Provide the [x, y] coordinate of the cell's center where the given text is located.  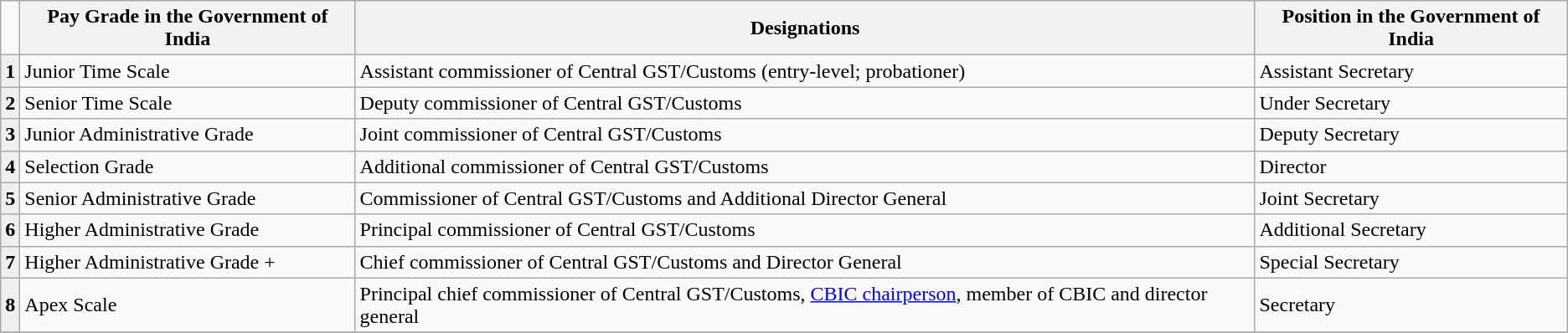
Assistant commissioner of Central GST/Customs (entry-level; probationer) [805, 71]
Commissioner of Central GST/Customs and Additional Director General [805, 198]
Under Secretary [1411, 103]
3 [10, 135]
Assistant Secretary [1411, 71]
Special Secretary [1411, 262]
Higher Administrative Grade [188, 230]
Additional Secretary [1411, 230]
8 [10, 305]
2 [10, 103]
Joint commissioner of Central GST/Customs [805, 135]
Secretary [1411, 305]
Joint Secretary [1411, 198]
Pay Grade in the Government of India [188, 28]
Junior Time Scale [188, 71]
Principal commissioner of Central GST/Customs [805, 230]
Director [1411, 166]
Higher Administrative Grade + [188, 262]
Chief commissioner of Central GST/Customs and Director General [805, 262]
Senior Time Scale [188, 103]
Deputy Secretary [1411, 135]
Junior Administrative Grade [188, 135]
Designations [805, 28]
4 [10, 166]
Senior Administrative Grade [188, 198]
6 [10, 230]
Position in the Government of India [1411, 28]
Selection Grade [188, 166]
7 [10, 262]
1 [10, 71]
5 [10, 198]
Apex Scale [188, 305]
Deputy commissioner of Central GST/Customs [805, 103]
Additional commissioner of Central GST/Customs [805, 166]
Principal chief commissioner of Central GST/Customs, CBIC chairperson, member of CBIC and director general [805, 305]
